Provide the [X, Y] coordinate of the cell's center where the given text is located.  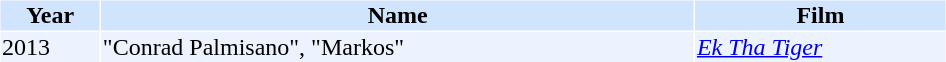
2013 [50, 47]
"Conrad Palmisano", "Markos" [398, 47]
Year [50, 15]
Ek Tha Tiger [820, 47]
Name [398, 15]
Film [820, 15]
